Search for the cell housing the specified text and yield its (x, y) center coordinate. 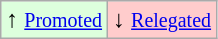
↓ Relegated (162, 20)
↑ Promoted (54, 20)
